Detect which cell encompasses the target text, then output its (X, Y) center coordinate. 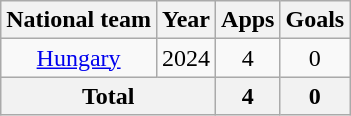
Total (108, 96)
Year (186, 20)
National team (79, 20)
Hungary (79, 58)
Goals (315, 20)
Apps (248, 20)
2024 (186, 58)
